Pinpoint the cell where the given text exists, returning its [x, y] midpoint coordinate. 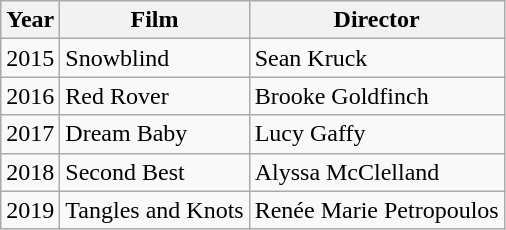
Film [154, 20]
2015 [30, 58]
Red Rover [154, 96]
Year [30, 20]
2016 [30, 96]
Second Best [154, 172]
2017 [30, 134]
Dream Baby [154, 134]
2019 [30, 210]
Sean Kruck [376, 58]
Tangles and Knots [154, 210]
Alyssa McClelland [376, 172]
Snowblind [154, 58]
Lucy Gaffy [376, 134]
Renée Marie Petropoulos [376, 210]
2018 [30, 172]
Director [376, 20]
Brooke Goldfinch [376, 96]
